Provide the (X, Y) coordinate of the cell's center where the given text is located.  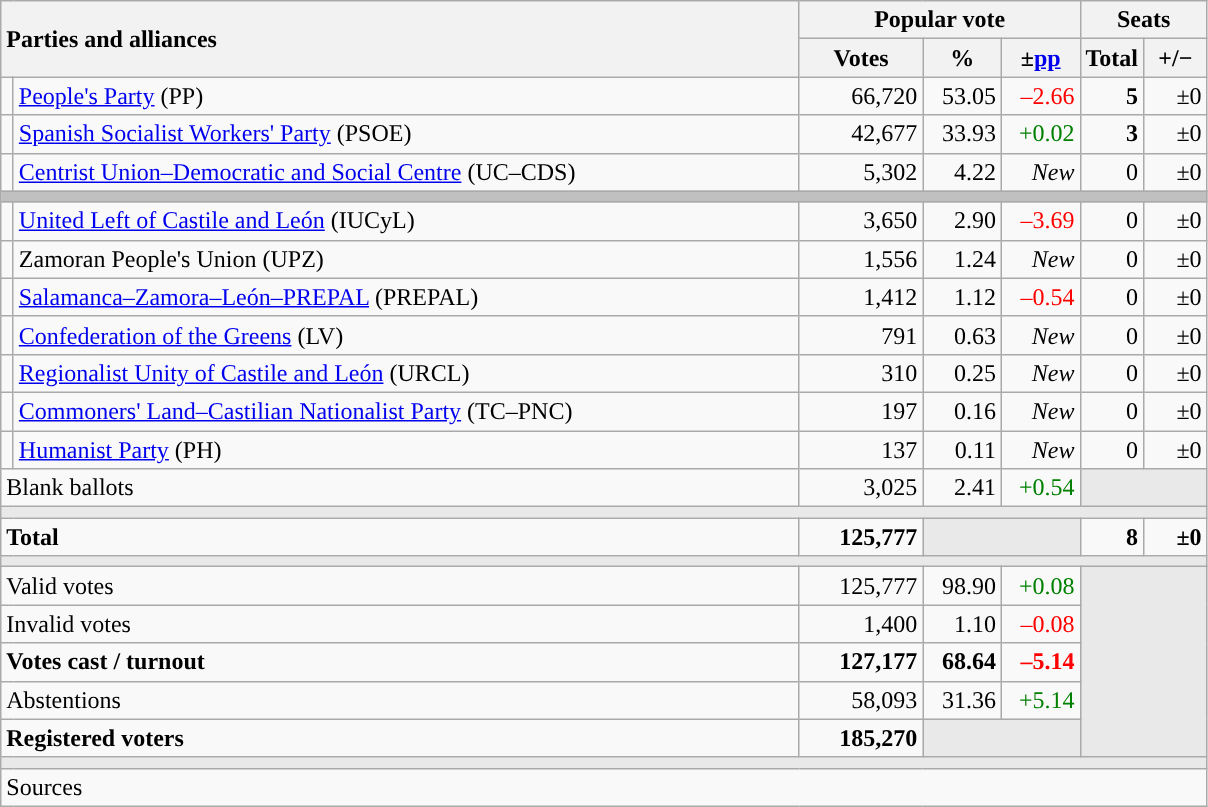
4.22 (962, 172)
Humanist Party (PH) (406, 449)
53.05 (962, 96)
Votes (861, 58)
+0.54 (1040, 488)
–2.66 (1040, 96)
31.36 (962, 700)
Confederation of the Greens (LV) (406, 335)
–3.69 (1040, 221)
127,177 (861, 662)
1.12 (962, 297)
0.25 (962, 373)
2.41 (962, 488)
+0.08 (1040, 586)
58,093 (861, 700)
Regionalist Unity of Castile and León (URCL) (406, 373)
8 (1112, 537)
197 (861, 411)
Centrist Union–Democratic and Social Centre (UC–CDS) (406, 172)
98.90 (962, 586)
0.16 (962, 411)
33.93 (962, 134)
–0.08 (1040, 624)
1.24 (962, 259)
Commoners' Land–Castilian Nationalist Party (TC–PNC) (406, 411)
0.11 (962, 449)
2.90 (962, 221)
1,556 (861, 259)
United Left of Castile and León (IUCyL) (406, 221)
+/− (1176, 58)
Valid votes (400, 586)
Seats (1144, 20)
42,677 (861, 134)
Popular vote (940, 20)
Zamoran People's Union (UPZ) (406, 259)
% (962, 58)
Parties and alliances (400, 39)
3 (1112, 134)
185,270 (861, 738)
310 (861, 373)
68.64 (962, 662)
5 (1112, 96)
1,412 (861, 297)
Salamanca–Zamora–León–PREPAL (PREPAL) (406, 297)
Invalid votes (400, 624)
137 (861, 449)
3,650 (861, 221)
Registered voters (400, 738)
0.63 (962, 335)
±pp (1040, 58)
5,302 (861, 172)
People's Party (PP) (406, 96)
Abstentions (400, 700)
Votes cast / turnout (400, 662)
Blank ballots (400, 488)
+5.14 (1040, 700)
3,025 (861, 488)
–0.54 (1040, 297)
–5.14 (1040, 662)
1.10 (962, 624)
Spanish Socialist Workers' Party (PSOE) (406, 134)
1,400 (861, 624)
66,720 (861, 96)
Sources (604, 787)
+0.02 (1040, 134)
791 (861, 335)
